Search for the cell housing the specified text and yield its [X, Y] center coordinate. 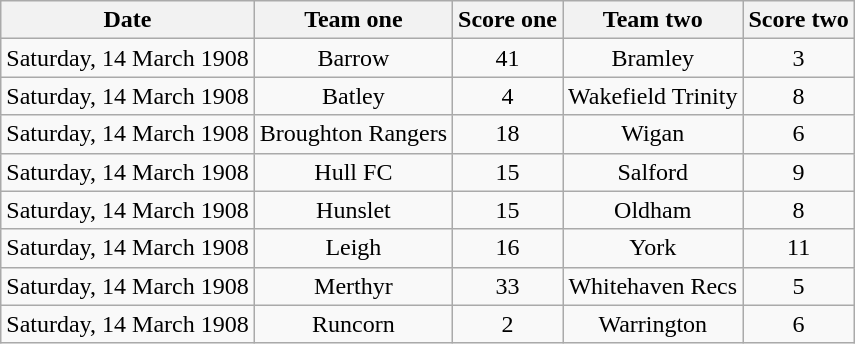
Date [128, 20]
Broughton Rangers [353, 134]
Whitehaven Recs [653, 286]
Team one [353, 20]
Oldham [653, 210]
Runcorn [353, 324]
Hunslet [353, 210]
Merthyr [353, 286]
4 [508, 96]
Salford [653, 172]
Score one [508, 20]
33 [508, 286]
Leigh [353, 248]
Batley [353, 96]
Wigan [653, 134]
Barrow [353, 58]
Bramley [653, 58]
Hull FC [353, 172]
5 [798, 286]
Score two [798, 20]
2 [508, 324]
11 [798, 248]
Wakefield Trinity [653, 96]
Warrington [653, 324]
York [653, 248]
16 [508, 248]
3 [798, 58]
9 [798, 172]
18 [508, 134]
41 [508, 58]
Team two [653, 20]
